Return the (X, Y) coordinate for the center point of the cell that contains the specified text.  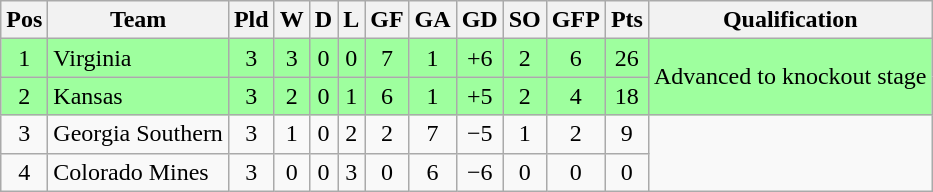
L (352, 20)
Pts (626, 20)
Advanced to knockout stage (790, 77)
26 (626, 58)
SO (524, 20)
W (292, 20)
Team (138, 20)
Pld (251, 20)
GFP (576, 20)
GA (432, 20)
Virginia (138, 58)
9 (626, 134)
GD (480, 20)
18 (626, 96)
−6 (480, 172)
D (323, 20)
−5 (480, 134)
Pos (24, 20)
Qualification (790, 20)
+5 (480, 96)
+6 (480, 58)
Kansas (138, 96)
GF (387, 20)
Colorado Mines (138, 172)
Georgia Southern (138, 134)
